Capture the cell that displays the provided text and extract its [X, Y] central coordinate. 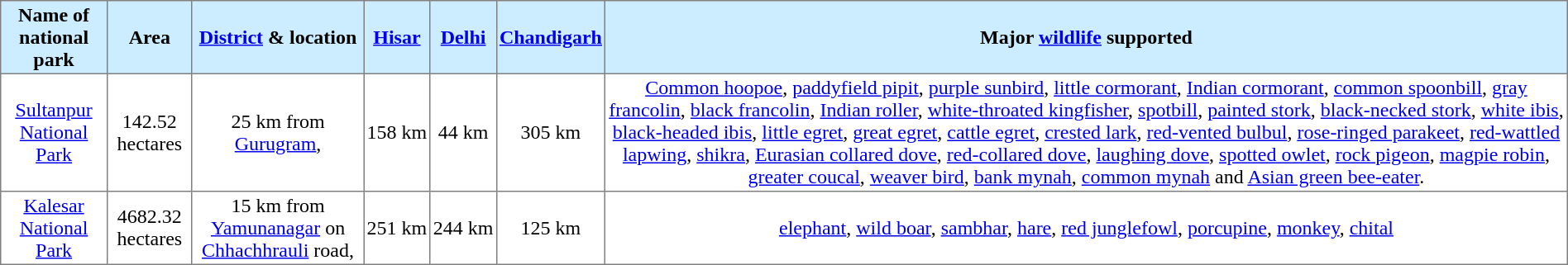
251 km [397, 228]
4682.32 hectares [149, 228]
15 km from Yamunanagar on Chhachhrauli road, [278, 228]
125 km [551, 228]
Major wildlife supported [1087, 37]
25 km from Gurugram, [278, 132]
Hisar [397, 37]
Kalesar National Park [55, 228]
158 km [397, 132]
305 km [551, 132]
District & location [278, 37]
142.52 hectares [149, 132]
Area [149, 37]
Sultanpur National Park [55, 132]
44 km [463, 132]
244 km [463, 228]
Chandigarh [551, 37]
Name of national park [55, 37]
elephant, wild boar, sambhar, hare, red junglefowl, porcupine, monkey, chital [1087, 228]
Delhi [463, 37]
